Return the (X, Y) coordinate for the center point of the cell that contains the specified text.  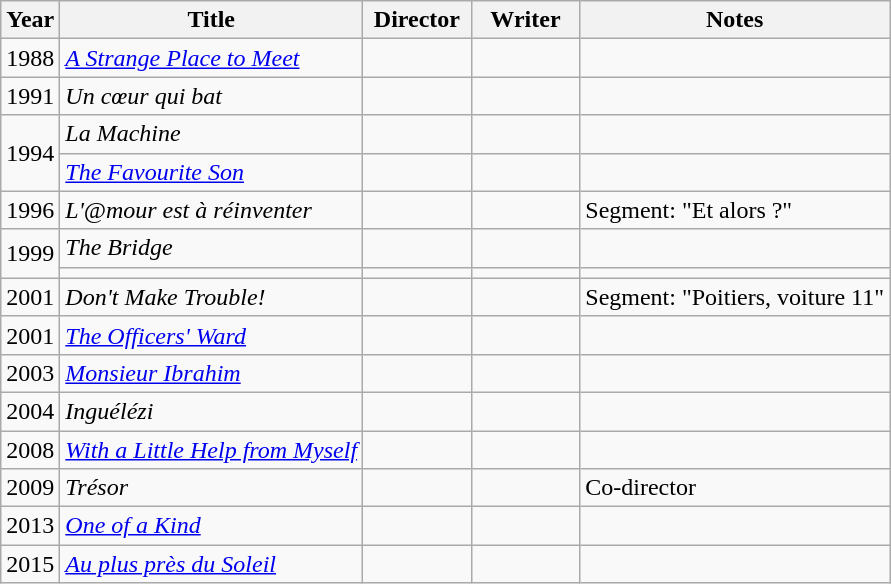
2009 (30, 488)
With a Little Help from Myself (212, 449)
Writer (526, 20)
La Machine (212, 134)
Inguélézi (212, 411)
Segment: "Et alors ?" (735, 210)
2008 (30, 449)
2004 (30, 411)
L'@mour est à réinventer (212, 210)
Title (212, 20)
Segment: "Poitiers, voiture 11" (735, 297)
2003 (30, 373)
1991 (30, 96)
1994 (30, 153)
1988 (30, 58)
The Favourite Son (212, 172)
One of a Kind (212, 526)
Don't Make Trouble! (212, 297)
1999 (30, 254)
Un cœur qui bat (212, 96)
2015 (30, 564)
Trésor (212, 488)
Au plus près du Soleil (212, 564)
The Bridge (212, 248)
1996 (30, 210)
Monsieur Ibrahim (212, 373)
A Strange Place to Meet (212, 58)
Co-director (735, 488)
Notes (735, 20)
2013 (30, 526)
Year (30, 20)
Director (418, 20)
The Officers' Ward (212, 335)
